Find where the given text appears and provide that cell's center as (x, y) coordinate. 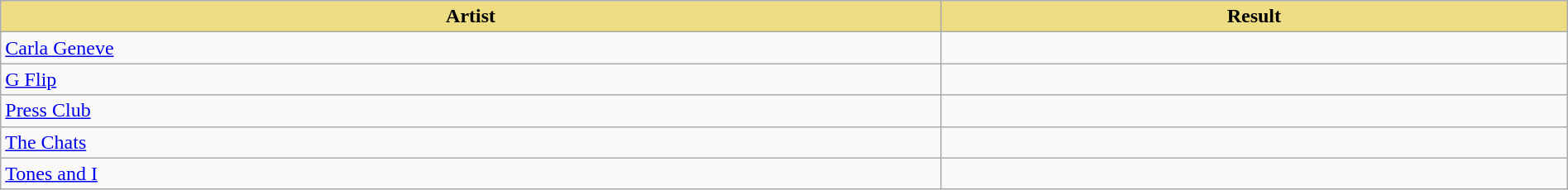
Press Club (471, 111)
Artist (471, 17)
Carla Geneve (471, 48)
The Chats (471, 142)
G Flip (471, 79)
Tones and I (471, 173)
Result (1254, 17)
